Output the (X, Y) coordinate of the center of the cell containing the given text.  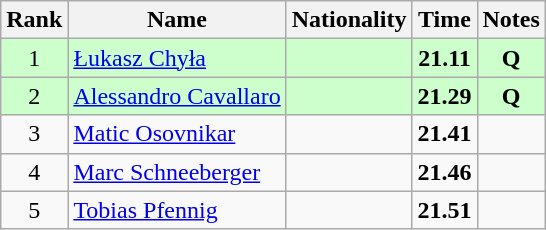
21.11 (444, 58)
Alessandro Cavallaro (177, 96)
21.46 (444, 172)
1 (34, 58)
Time (444, 20)
Notes (511, 20)
3 (34, 134)
2 (34, 96)
Rank (34, 20)
Tobias Pfennig (177, 210)
21.29 (444, 96)
Matic Osovnikar (177, 134)
Łukasz Chyła (177, 58)
21.51 (444, 210)
5 (34, 210)
Marc Schneeberger (177, 172)
Nationality (349, 20)
4 (34, 172)
Name (177, 20)
21.41 (444, 134)
